Pinpoint the cell where the given text exists, returning its [X, Y] midpoint coordinate. 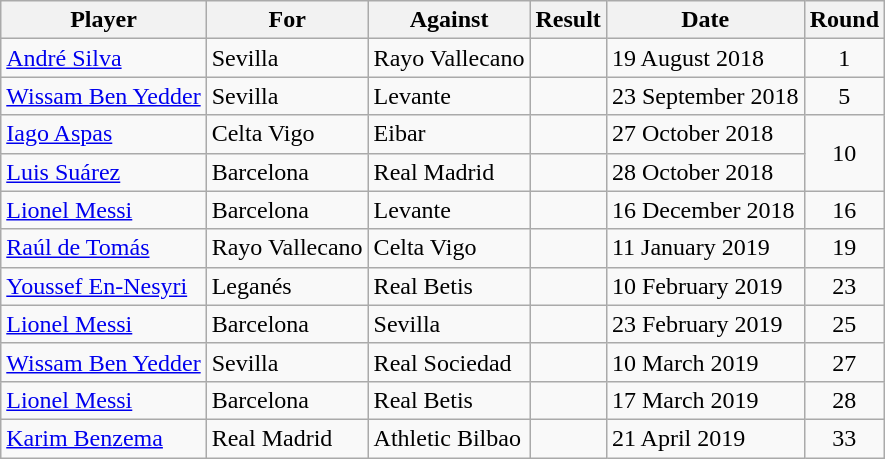
10 February 2019 [705, 286]
Result [568, 20]
19 [844, 248]
Raúl de Tomás [104, 248]
16 [844, 210]
Against [449, 20]
27 October 2018 [705, 134]
5 [844, 96]
Youssef En-Nesyri [104, 286]
19 August 2018 [705, 58]
Date [705, 20]
25 [844, 324]
28 October 2018 [705, 172]
For [287, 20]
16 December 2018 [705, 210]
23 February 2019 [705, 324]
33 [844, 438]
1 [844, 58]
11 January 2019 [705, 248]
Iago Aspas [104, 134]
10 March 2019 [705, 362]
10 [844, 153]
17 March 2019 [705, 400]
28 [844, 400]
André Silva [104, 58]
Eibar [449, 134]
21 April 2019 [705, 438]
Round [844, 20]
Luis Suárez [104, 172]
Leganés [287, 286]
Karim Benzema [104, 438]
27 [844, 362]
23 September 2018 [705, 96]
Real Sociedad [449, 362]
23 [844, 286]
Player [104, 20]
Athletic Bilbao [449, 438]
